Detect which cell encompasses the target text, then output its (x, y) center coordinate. 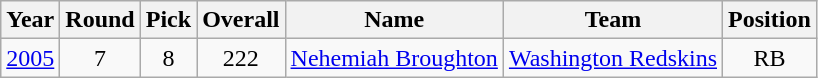
Name (394, 20)
Team (612, 20)
Pick (168, 20)
Washington Redskins (612, 58)
Position (770, 20)
222 (241, 58)
RB (770, 58)
2005 (30, 58)
8 (168, 58)
Year (30, 20)
7 (100, 58)
Overall (241, 20)
Round (100, 20)
Nehemiah Broughton (394, 58)
